Return the [x, y] coordinate for the center point of the cell that contains the specified text.  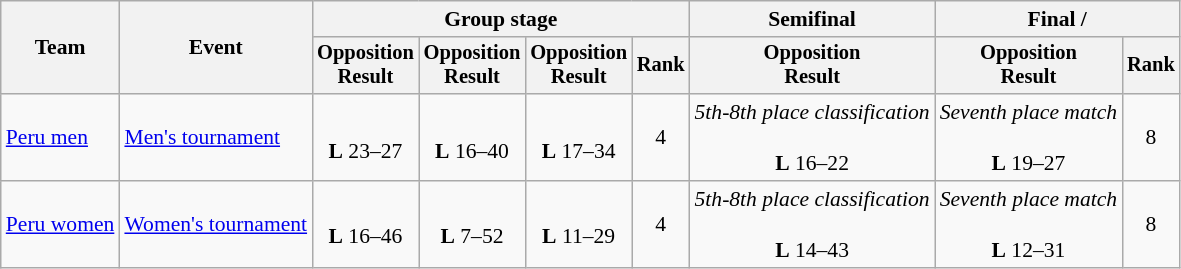
5th-8th place classificationL 16–22 [812, 138]
L 11–29 [578, 224]
L 16–40 [472, 138]
Seventh place matchL 12–31 [1029, 224]
Group stage [500, 19]
Peru men [60, 138]
Peru women [60, 224]
Women's tournament [216, 224]
L 16–46 [366, 224]
L 7–52 [472, 224]
Men's tournament [216, 138]
Seventh place matchL 19–27 [1029, 138]
Team [60, 48]
5th-8th place classificationL 14–43 [812, 224]
Final / [1058, 19]
L 23–27 [366, 138]
Semifinal [812, 19]
L 17–34 [578, 138]
Event [216, 48]
